For the text-containing cell, return its midpoint in (X, Y) coordinate format. 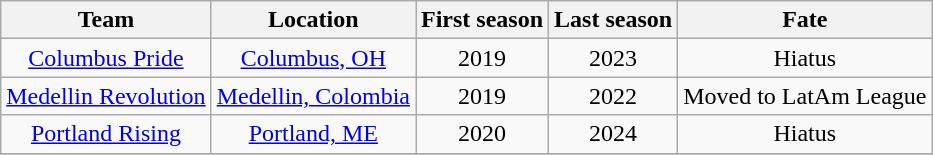
Moved to LatAm League (805, 96)
Medellin, Colombia (313, 96)
Location (313, 20)
Portland Rising (106, 134)
Fate (805, 20)
Columbus, OH (313, 58)
2022 (614, 96)
Columbus Pride (106, 58)
2020 (482, 134)
2023 (614, 58)
Medellin Revolution (106, 96)
Last season (614, 20)
2024 (614, 134)
Portland, ME (313, 134)
Team (106, 20)
First season (482, 20)
